Return [X, Y] of the center of cell containing provided text 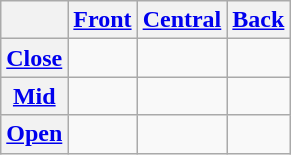
Back [258, 20]
Central [182, 20]
Close [34, 58]
Front [102, 20]
Open [34, 134]
Mid [34, 96]
